From the cell containing the given text, extract its center point as (x, y) coordinate. 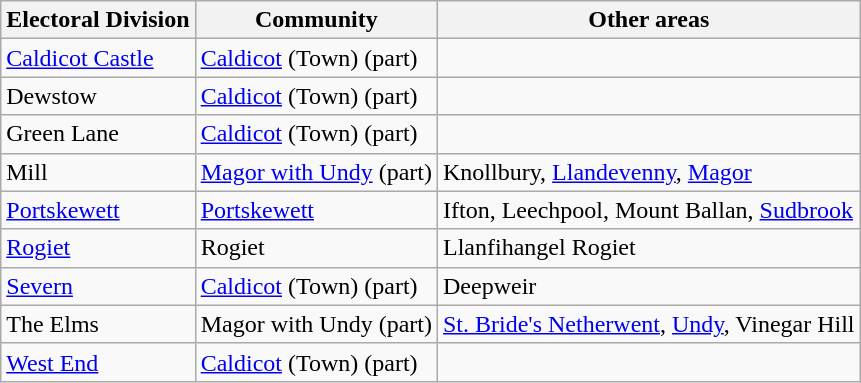
Caldicot Castle (98, 58)
Ifton, Leechpool, Mount Ballan, Sudbrook (648, 210)
Other areas (648, 20)
Knollbury, Llandevenny, Magor (648, 172)
Mill (98, 172)
Llanfihangel Rogiet (648, 248)
Severn (98, 286)
Community (316, 20)
St. Bride's Netherwent, Undy, Vinegar Hill (648, 324)
The Elms (98, 324)
Dewstow (98, 96)
Deepweir (648, 286)
Green Lane (98, 134)
Electoral Division (98, 20)
West End (98, 362)
